Identify which cell holds the provided text, then report its (x, y) central coordinate. 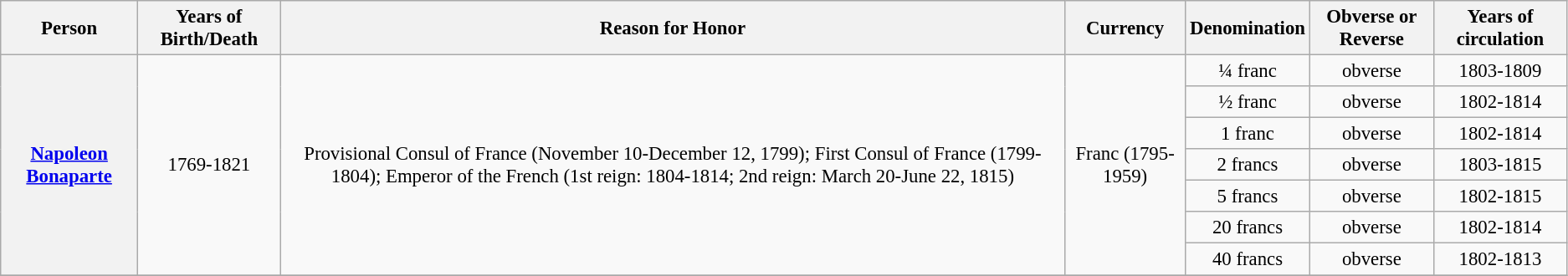
Currency (1125, 28)
40 francs (1248, 259)
Years of circulation (1499, 28)
Franc (1795-1959) (1125, 166)
20 francs (1248, 228)
1769-1821 (209, 166)
5 francs (1248, 197)
Reason for Honor (673, 28)
½ franc (1248, 102)
2 francs (1248, 165)
1803-1815 (1499, 165)
Years of Birth/Death (209, 28)
Napoleon Bonaparte (69, 166)
Obverse or Reverse (1371, 28)
1802-1813 (1499, 259)
1802-1815 (1499, 197)
1 franc (1248, 134)
Person (69, 28)
Denomination (1248, 28)
1803-1809 (1499, 71)
¼ franc (1248, 71)
